Identify which cell holds the provided text, then report its (x, y) central coordinate. 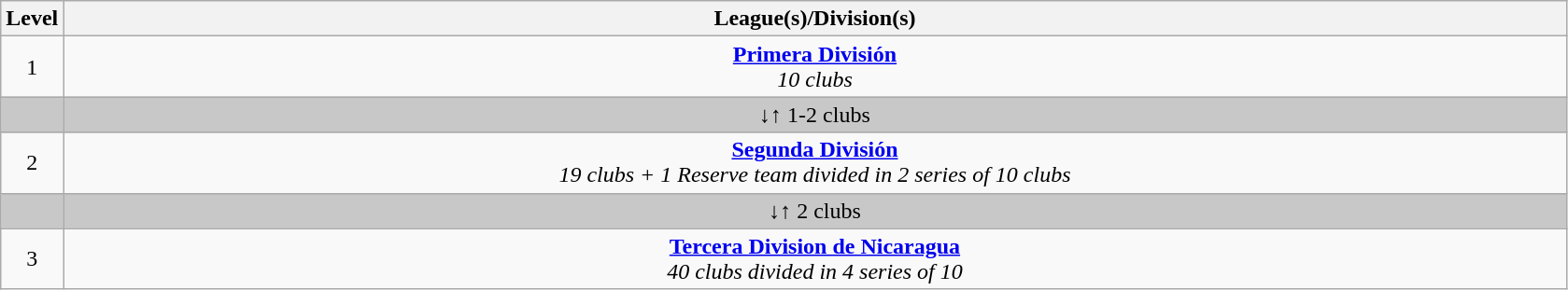
3 (32, 259)
2 (32, 162)
↓↑ 1-2 clubs (814, 115)
Level (32, 19)
Segunda División19 clubs + 1 Reserve team divided in 2 series of 10 clubs (814, 162)
1 (32, 67)
Tercera Division de Nicaragua40 clubs divided in 4 series of 10 (814, 259)
League(s)/Division(s) (814, 19)
Primera División10 clubs (814, 67)
↓↑ 2 clubs (814, 211)
